Return the [x, y] coordinate for the center point of the cell that contains the specified text.  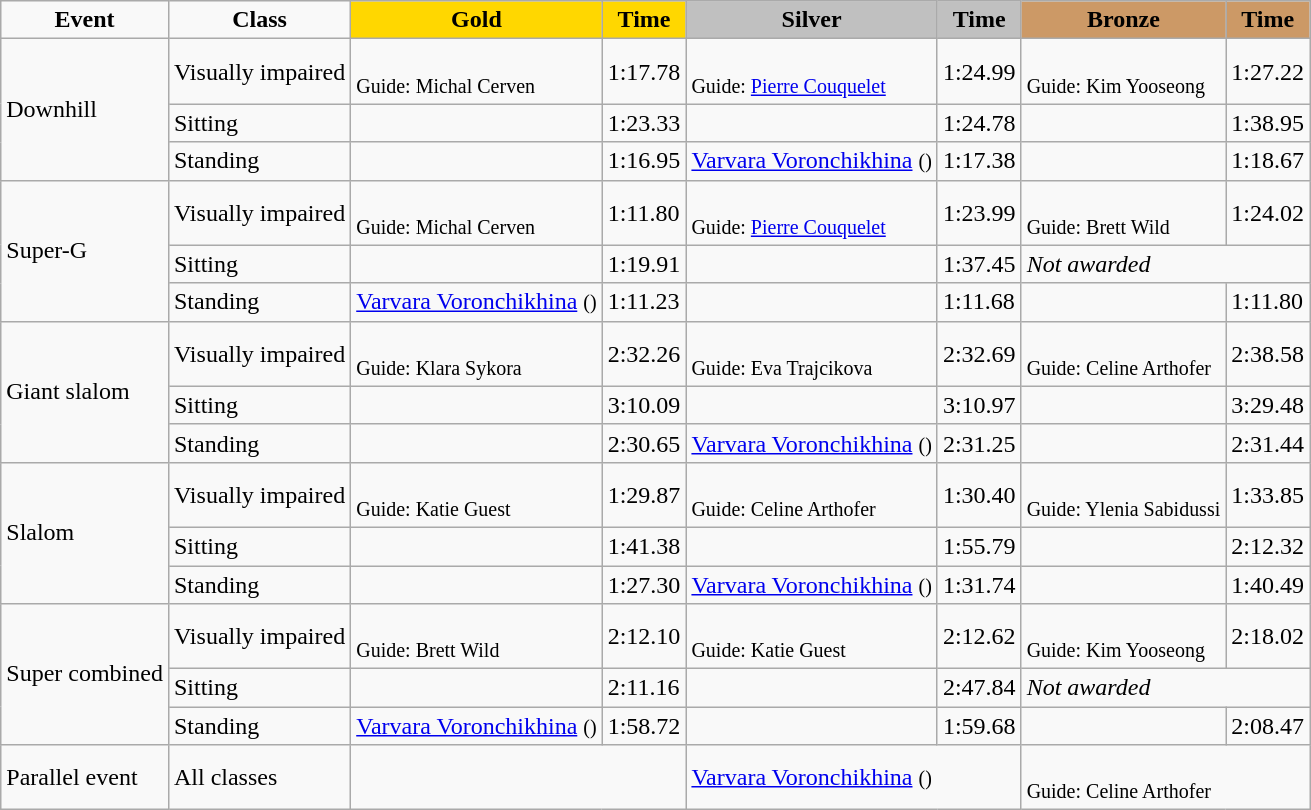
2:38.58 [1268, 354]
1:37.45 [979, 264]
1:11.23 [644, 302]
Parallel event [85, 778]
Guide: Klara Sykora [476, 354]
3:10.09 [644, 405]
Downhill [85, 110]
1:17.78 [644, 72]
2:31.44 [1268, 443]
All classes [259, 778]
1:19.91 [644, 264]
Super combined [85, 674]
Class [259, 20]
Event [85, 20]
1:23.33 [644, 123]
2:31.25 [979, 443]
1:24.78 [979, 123]
1:23.99 [979, 212]
1:29.87 [644, 494]
1:31.74 [979, 585]
1:11.68 [979, 302]
1:27.22 [1268, 72]
1:24.02 [1268, 212]
Slalom [85, 532]
3:10.97 [979, 405]
2:11.16 [644, 688]
2:30.65 [644, 443]
Giant slalom [85, 392]
Super-G [85, 250]
1:16.95 [644, 161]
2:32.26 [644, 354]
1:41.38 [644, 546]
1:59.68 [979, 726]
1:27.30 [644, 585]
2:12.62 [979, 636]
2:12.10 [644, 636]
1:38.95 [1268, 123]
Bronze [1124, 20]
2:08.47 [1268, 726]
1:18.67 [1268, 161]
Gold [476, 20]
1:24.99 [979, 72]
1:40.49 [1268, 585]
Guide: Eva Trajcikova [812, 354]
2:47.84 [979, 688]
1:33.85 [1268, 494]
1:30.40 [979, 494]
2:18.02 [1268, 636]
1:58.72 [644, 726]
2:12.32 [1268, 546]
Guide: Ylenia Sabidussi [1124, 494]
1:17.38 [979, 161]
2:32.69 [979, 354]
3:29.48 [1268, 405]
1:55.79 [979, 546]
Silver [812, 20]
